Return [x, y] of the center of cell containing provided text 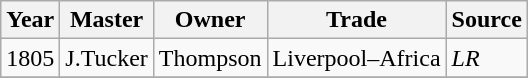
Liverpool–Africa [356, 58]
Trade [356, 20]
Source [486, 20]
Thompson [210, 58]
Year [30, 20]
J.Tucker [107, 58]
1805 [30, 58]
Master [107, 20]
LR [486, 58]
Owner [210, 20]
